Locate the cell with the specified text and output its (x, y) center coordinate. 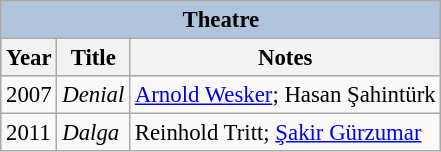
Theatre (221, 20)
Notes (286, 58)
Arnold Wesker; Hasan Şahintürk (286, 95)
2007 (29, 95)
Reinhold Tritt; Şakir Gürzumar (286, 133)
Dalga (94, 133)
Denial (94, 95)
Title (94, 58)
2011 (29, 133)
Year (29, 58)
